Scan for the cell matching the given text and deliver its (X, Y) coordinate at center. 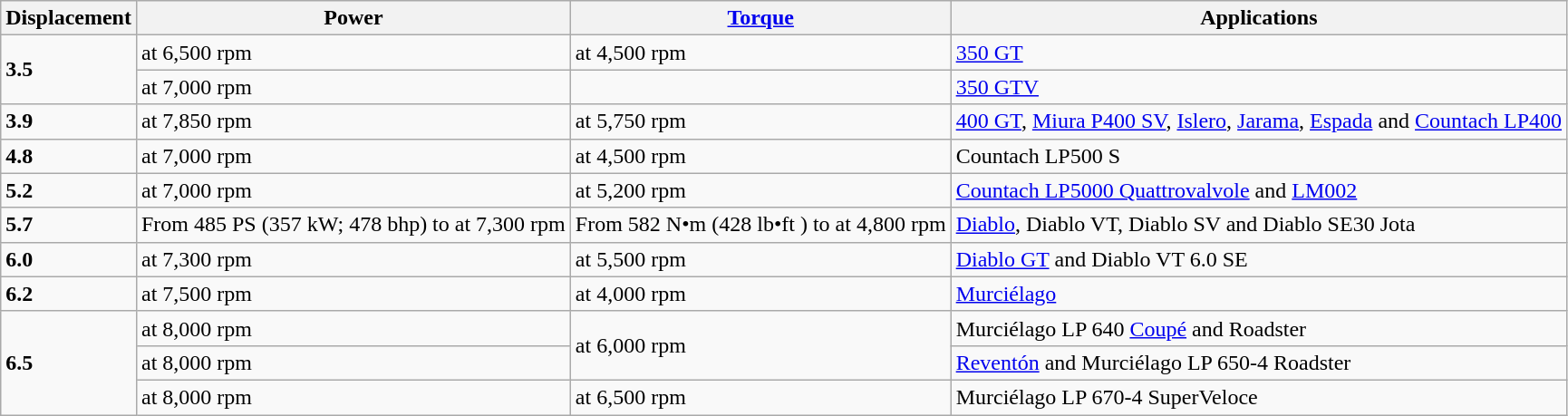
at 5,500 rpm (760, 259)
at 7,850 rpm (353, 121)
Power (353, 18)
Murciélago LP 670-4 SuperVeloce (1258, 397)
4.8 (69, 156)
at 7,500 rpm (353, 294)
400 GT, Miura P400 SV, Islero, Jarama, Espada and Countach LP400 (1258, 121)
Countach LP5000 Quattrovalvole and LM002 (1258, 190)
Diablo, Diablo VT, Diablo SV and Diablo SE30 Jota (1258, 225)
at 4,000 rpm (760, 294)
From 582 N•m (428 lb•ft ) to at 4,800 rpm (760, 225)
Applications (1258, 18)
3.5 (69, 70)
Diablo GT and Diablo VT 6.0 SE (1258, 259)
3.9 (69, 121)
From 485 PS (357 kW; 478 bhp) to at 7,300 rpm (353, 225)
Countach LP500 S (1258, 156)
at 5,750 rpm (760, 121)
Torque (760, 18)
5.7 (69, 225)
at 5,200 rpm (760, 190)
6.5 (69, 363)
at 7,300 rpm (353, 259)
Murciélago (1258, 294)
Reventón and Murciélago LP 650-4 Roadster (1258, 363)
6.2 (69, 294)
350 GT (1258, 53)
5.2 (69, 190)
at 6,000 rpm (760, 345)
6.0 (69, 259)
Murciélago LP 640 Coupé and Roadster (1258, 328)
Displacement (69, 18)
350 GTV (1258, 87)
